Output the (x, y) coordinate of the center of the cell containing the given text.  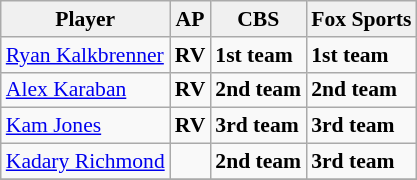
Fox Sports (361, 19)
AP (190, 19)
Player (86, 19)
Ryan Kalkbrenner (86, 55)
Kadary Richmond (86, 162)
CBS (258, 19)
Alex Karaban (86, 90)
Kam Jones (86, 126)
